From the cell containing the given text, extract its center point as (x, y) coordinate. 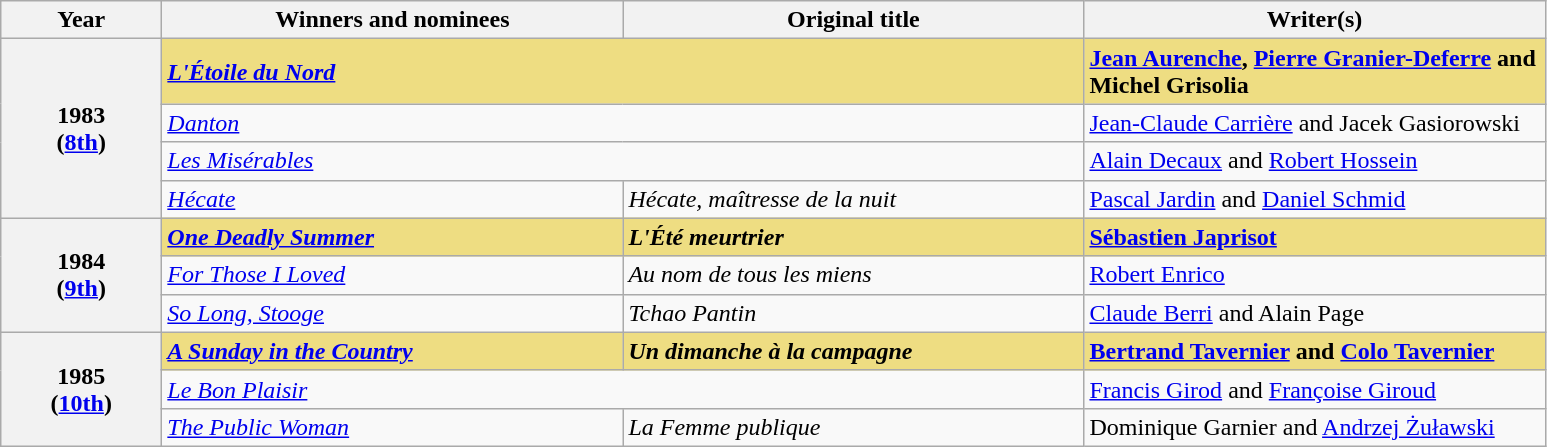
1985(10th) (82, 389)
One Deadly Summer (392, 237)
L'Étoile du Nord (623, 72)
Les Misérables (623, 161)
Un dimanche à la campagne (854, 351)
Original title (854, 20)
La Femme publique (854, 427)
Alain Decaux and Robert Hossein (1314, 161)
L'Été meurtrier (854, 237)
Jean-Claude Carrière and Jacek Gasiorowski (1314, 123)
Winners and nominees (392, 20)
Francis Girod and Françoise Giroud (1314, 389)
Tchao Pantin (854, 313)
Pascal Jardin and Daniel Schmid (1314, 199)
For Those I Loved (392, 275)
Robert Enrico (1314, 275)
Writer(s) (1314, 20)
Au nom de tous les miens (854, 275)
Bertrand Tavernier and Colo Tavernier (1314, 351)
Dominique Garnier and Andrzej Żuławski (1314, 427)
1983(8th) (82, 128)
1984(9th) (82, 275)
So Long, Stooge (392, 313)
Year (82, 20)
Danton (623, 123)
Hécate, maîtresse de la nuit (854, 199)
Sébastien Japrisot (1314, 237)
Claude Berri and Alain Page (1314, 313)
A Sunday in the Country (392, 351)
Hécate (392, 199)
The Public Woman (392, 427)
Le Bon Plaisir (623, 389)
Jean Aurenche, Pierre Granier-Deferre and Michel Grisolia (1314, 72)
